Find where the given text appears and provide that cell's center as [X, Y] coordinate. 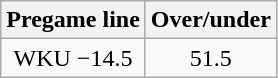
Pregame line [74, 20]
51.5 [210, 58]
Over/under [210, 20]
WKU −14.5 [74, 58]
